Scan for the cell matching the given text and deliver its [x, y] coordinate at center. 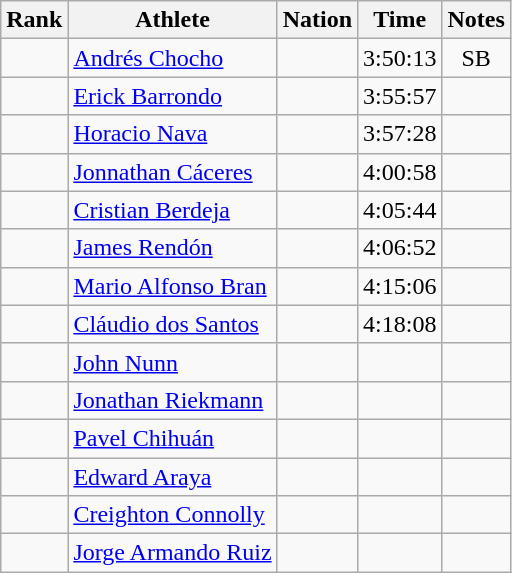
Cristian Berdeja [172, 210]
Jonnathan Cáceres [172, 172]
Notes [476, 20]
3:55:57 [400, 96]
Erick Barrondo [172, 96]
3:50:13 [400, 58]
John Nunn [172, 362]
Time [400, 20]
Mario Alfonso Bran [172, 286]
Athlete [172, 20]
4:05:44 [400, 210]
Andrés Chocho [172, 58]
Jonathan Riekmann [172, 400]
James Rendón [172, 248]
Pavel Chihuán [172, 438]
4:06:52 [400, 248]
Rank [34, 20]
3:57:28 [400, 134]
Horacio Nava [172, 134]
4:00:58 [400, 172]
Nation [317, 20]
4:18:08 [400, 324]
4:15:06 [400, 286]
Jorge Armando Ruiz [172, 553]
Cláudio dos Santos [172, 324]
Edward Araya [172, 477]
Creighton Connolly [172, 515]
SB [476, 58]
